Extract the (x, y) coordinate from the center of the cell holding the provided text.  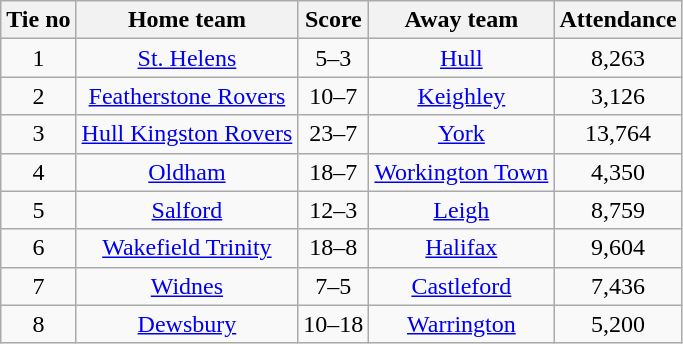
12–3 (334, 210)
23–7 (334, 134)
Home team (187, 20)
York (462, 134)
Tie no (38, 20)
5,200 (618, 324)
10–18 (334, 324)
Attendance (618, 20)
Keighley (462, 96)
2 (38, 96)
Away team (462, 20)
8 (38, 324)
7,436 (618, 286)
Score (334, 20)
St. Helens (187, 58)
4 (38, 172)
Castleford (462, 286)
4,350 (618, 172)
Hull Kingston Rovers (187, 134)
Hull (462, 58)
Dewsbury (187, 324)
13,764 (618, 134)
8,759 (618, 210)
10–7 (334, 96)
Warrington (462, 324)
6 (38, 248)
9,604 (618, 248)
3 (38, 134)
Workington Town (462, 172)
Salford (187, 210)
Leigh (462, 210)
3,126 (618, 96)
7 (38, 286)
8,263 (618, 58)
Oldham (187, 172)
5–3 (334, 58)
Wakefield Trinity (187, 248)
5 (38, 210)
18–8 (334, 248)
1 (38, 58)
Halifax (462, 248)
Featherstone Rovers (187, 96)
7–5 (334, 286)
18–7 (334, 172)
Widnes (187, 286)
